Locate the cell with the specified text and output its (x, y) center coordinate. 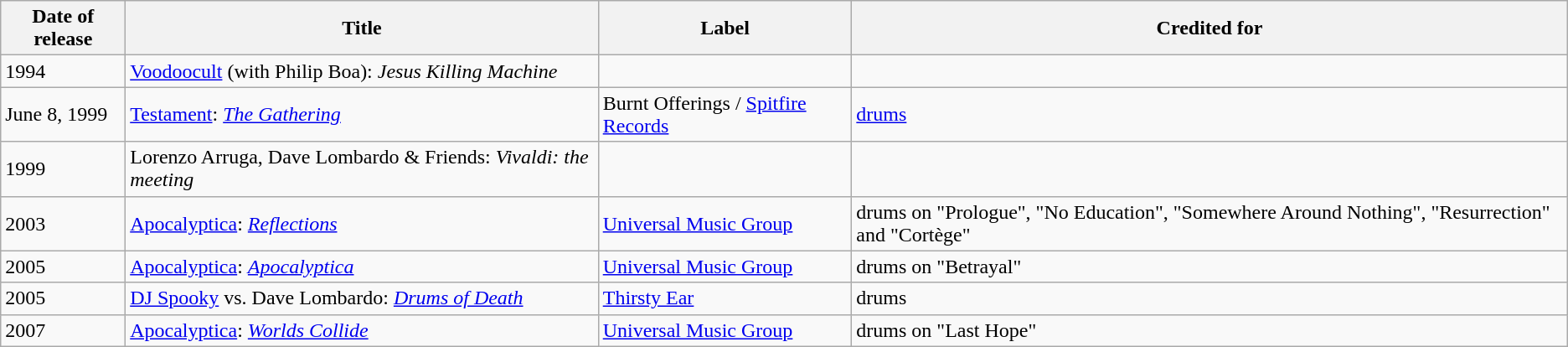
drums on "Prologue", "No Education", "Somewhere Around Nothing", "Resurrection" and "Cortège" (1210, 223)
Testament: The Gathering (362, 114)
Thirsty Ear (725, 298)
DJ Spooky vs. Dave Lombardo: Drums of Death (362, 298)
Apocalyptica: Reflections (362, 223)
Apocalyptica: Worlds Collide (362, 330)
Date of release (64, 28)
drums on "Betrayal" (1210, 267)
1994 (64, 71)
Title (362, 28)
drums on "Last Hope" (1210, 330)
Burnt Offerings / Spitfire Records (725, 114)
Credited for (1210, 28)
Lorenzo Arruga, Dave Lombardo & Friends: Vivaldi: the meeting (362, 169)
June 8, 1999 (64, 114)
2003 (64, 223)
1999 (64, 169)
2007 (64, 330)
Label (725, 28)
Apocalyptica: Apocalyptica (362, 267)
Voodoocult (with Philip Boa): Jesus Killing Machine (362, 71)
